Find where the given text appears and provide that cell's center as (x, y) coordinate. 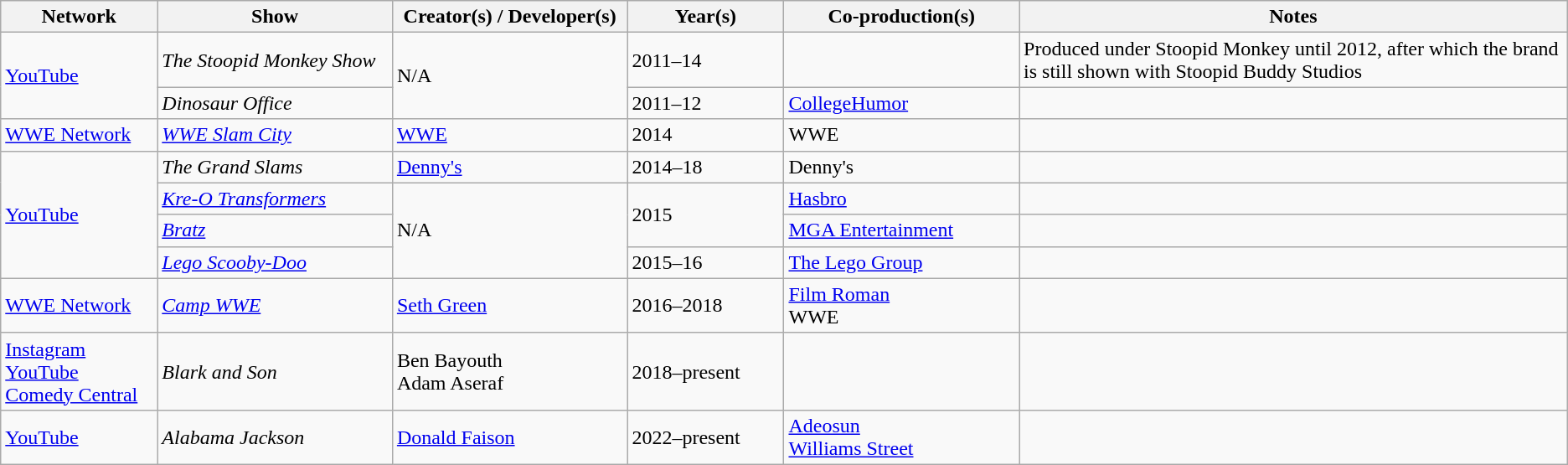
2015–16 (705, 262)
Lego Scooby-Doo (275, 262)
AdeosunWilliams Street (901, 437)
Show (275, 17)
Hasbro (901, 199)
The Lego Group (901, 262)
Ben BayouthAdam Aseraf (509, 371)
2014–18 (705, 167)
Produced under Stoopid Monkey until 2012, after which the brand is still shown with Stoopid Buddy Studios (1293, 60)
Seth Green (509, 305)
InstagramYouTubeComedy Central (79, 371)
Notes (1293, 17)
The Stoopid Monkey Show (275, 60)
2014 (705, 135)
Donald Faison (509, 437)
Camp WWE (275, 305)
Film RomanWWE (901, 305)
Year(s) (705, 17)
MGA Entertainment (901, 230)
Co-production(s) (901, 17)
Kre-O Transformers (275, 199)
WWE Slam City (275, 135)
2011–12 (705, 103)
2018–present (705, 371)
2016–2018 (705, 305)
Dinosaur Office (275, 103)
Blark and Son (275, 371)
2015 (705, 214)
Alabama Jackson (275, 437)
Network (79, 17)
2022–present (705, 437)
Creator(s) / Developer(s) (509, 17)
CollegeHumor (901, 103)
2011–14 (705, 60)
The Grand Slams (275, 167)
Bratz (275, 230)
